Detect which cell encompasses the target text, then output its [X, Y] center coordinate. 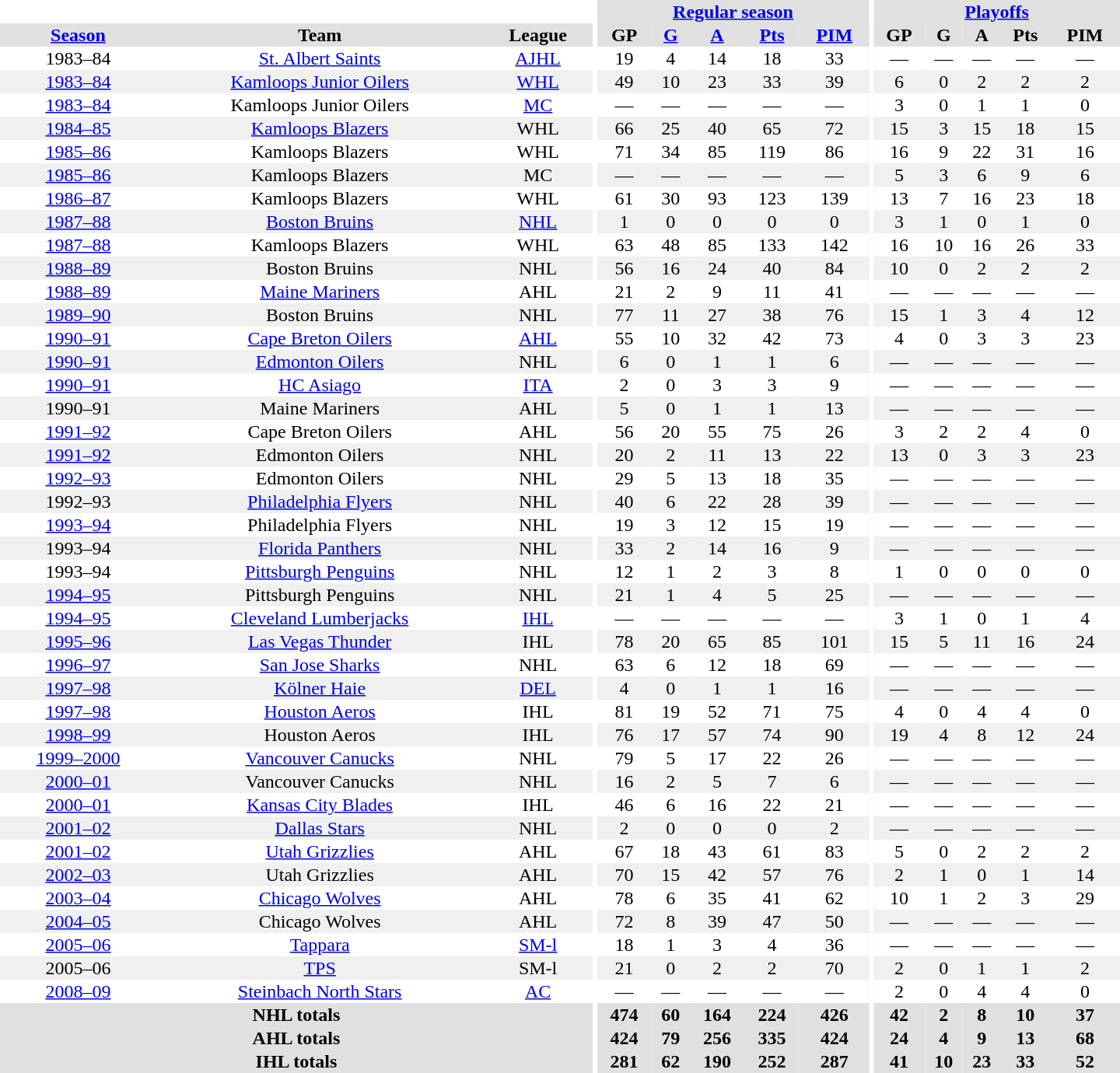
84 [835, 268]
164 [717, 1015]
Florida Panthers [320, 548]
AC [538, 991]
34 [670, 152]
36 [835, 945]
St. Albert Saints [320, 58]
190 [717, 1061]
Team [320, 35]
67 [624, 851]
32 [717, 338]
Steinbach North Stars [320, 991]
30 [670, 198]
League [538, 35]
252 [772, 1061]
49 [624, 82]
50 [835, 921]
Kölner Haie [320, 688]
AJHL [538, 58]
Regular season [733, 12]
335 [772, 1038]
90 [835, 735]
37 [1085, 1015]
256 [717, 1038]
60 [670, 1015]
101 [835, 641]
Las Vegas Thunder [320, 641]
474 [624, 1015]
83 [835, 851]
Season [78, 35]
Dallas Stars [320, 828]
68 [1085, 1038]
48 [670, 245]
47 [772, 921]
81 [624, 711]
93 [717, 198]
224 [772, 1015]
HC Asiago [320, 385]
69 [835, 665]
ITA [538, 385]
San Jose Sharks [320, 665]
DEL [538, 688]
NHL totals [296, 1015]
133 [772, 245]
Tappara [320, 945]
31 [1025, 152]
123 [772, 198]
TPS [320, 968]
2002–03 [78, 875]
1995–96 [78, 641]
28 [772, 502]
66 [624, 128]
119 [772, 152]
27 [717, 315]
73 [835, 338]
IHL totals [296, 1061]
43 [717, 851]
Kansas City Blades [320, 805]
2004–05 [78, 921]
2003–04 [78, 898]
1999–2000 [78, 758]
426 [835, 1015]
Playoffs [997, 12]
281 [624, 1061]
1984–85 [78, 128]
139 [835, 198]
2008–09 [78, 991]
AHL totals [296, 1038]
38 [772, 315]
86 [835, 152]
1989–90 [78, 315]
74 [772, 735]
77 [624, 315]
142 [835, 245]
46 [624, 805]
1996–97 [78, 665]
1998–99 [78, 735]
287 [835, 1061]
Cleveland Lumberjacks [320, 618]
1986–87 [78, 198]
